Extract the (X, Y) coordinate from the center of the cell holding the provided text.  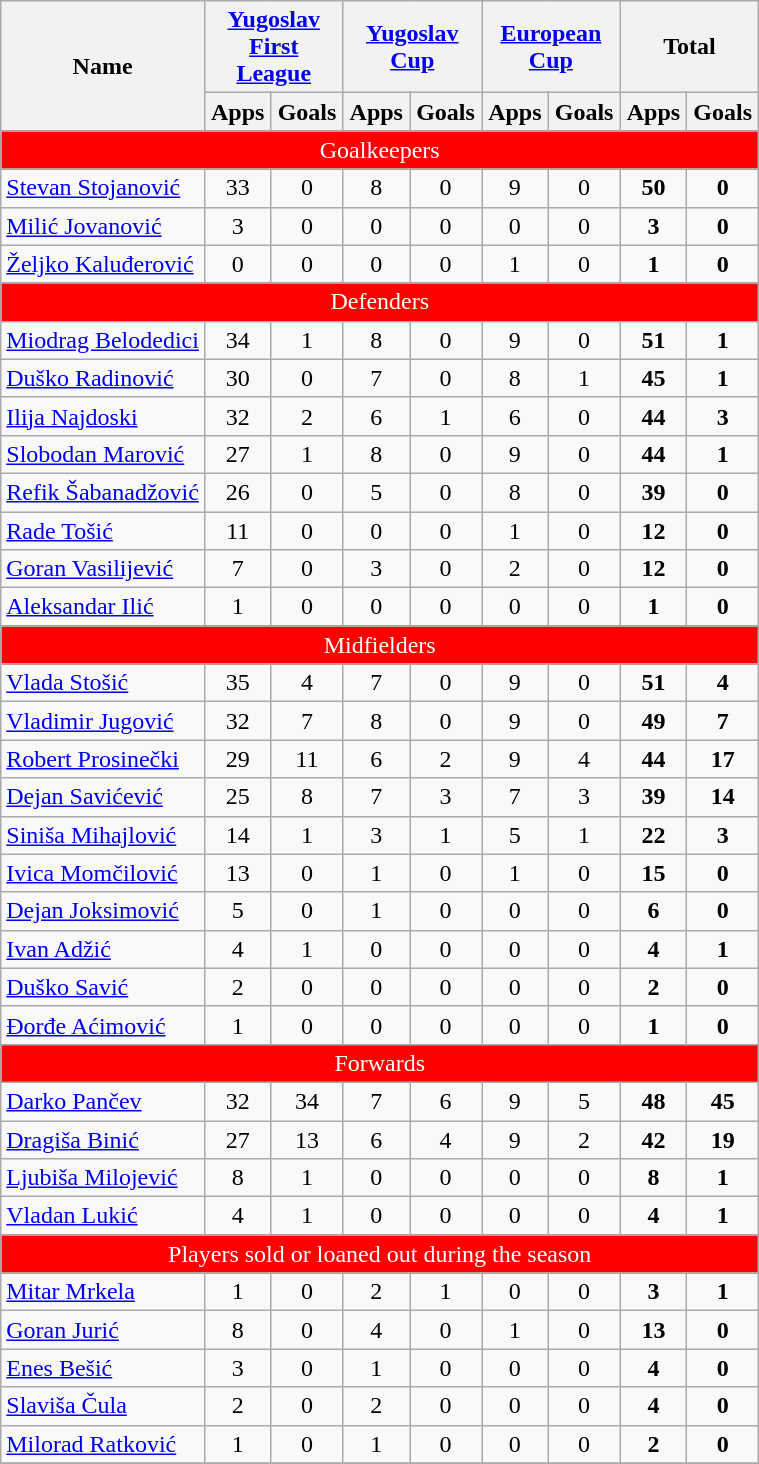
Goran Jurić (103, 1330)
50 (654, 188)
Goran Vasilijević (103, 569)
Robert Prosinečki (103, 759)
17 (723, 759)
Rade Tošić (103, 531)
48 (654, 1101)
Enes Bešić (103, 1368)
Goalkeepers (380, 150)
Željko Kaluđerović (103, 264)
Stevan Stojanović (103, 188)
Milić Jovanović (103, 226)
Total (690, 47)
Ivan Adžić (103, 949)
Milorad Ratković (103, 1444)
Ljubiša Milojević (103, 1178)
Duško Radinović (103, 378)
Siniša Mihajlović (103, 835)
Dragiša Binić (103, 1139)
Mitar Mrkela (103, 1292)
Name (103, 66)
22 (654, 835)
Dejan Joksimović (103, 911)
Ivica Momčilović (103, 873)
Slaviša Čula (103, 1406)
49 (654, 721)
42 (654, 1139)
Ilija Najdoski (103, 416)
Aleksandar Ilić (103, 607)
Vlada Stošić (103, 683)
29 (238, 759)
Vladan Lukić (103, 1216)
Midfielders (380, 645)
15 (654, 873)
Defenders (380, 302)
Đorđe Aćimović (103, 1025)
Yugoslav First League (274, 47)
26 (238, 492)
Miodrag Belodedici (103, 340)
Refik Šabanadžović (103, 492)
European Cup (552, 47)
19 (723, 1139)
35 (238, 683)
30 (238, 378)
Slobodan Marović (103, 454)
Yugoslav Cup (412, 47)
Darko Pančev (103, 1101)
25 (238, 797)
Duško Savić (103, 987)
33 (238, 188)
Players sold or loaned out during the season (380, 1254)
Dejan Savićević (103, 797)
Vladimir Jugović (103, 721)
Forwards (380, 1063)
